Provide the [X, Y] coordinate of the cell's center where the given text is located.  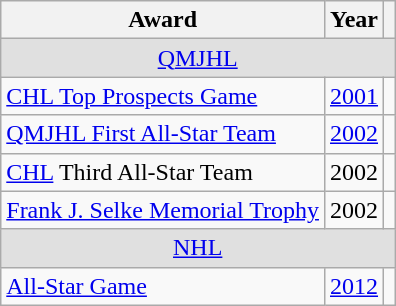
2012 [354, 286]
All-Star Game [163, 286]
2001 [354, 96]
Award [163, 20]
CHL Third All-Star Team [163, 172]
QMJHL [198, 58]
QMJHL First All-Star Team [163, 134]
CHL Top Prospects Game [163, 96]
Year [354, 20]
Frank J. Selke Memorial Trophy [163, 210]
NHL [198, 248]
